Search for the cell housing the specified text and yield its (x, y) center coordinate. 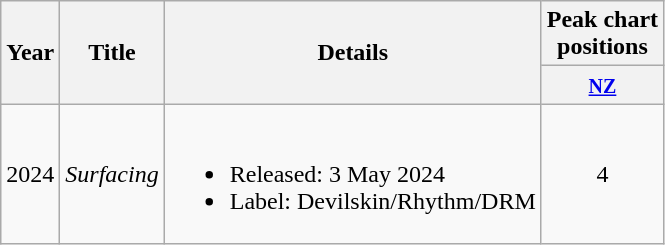
4 (602, 174)
Year (30, 52)
Released: 3 May 2024Label: Devilskin/Rhythm/DRM (352, 174)
2024 (30, 174)
Title (112, 52)
Details (352, 52)
Surfacing (112, 174)
NZ (602, 85)
Peak chartpositions (602, 34)
